Identify which cell holds the provided text, then report its (X, Y) central coordinate. 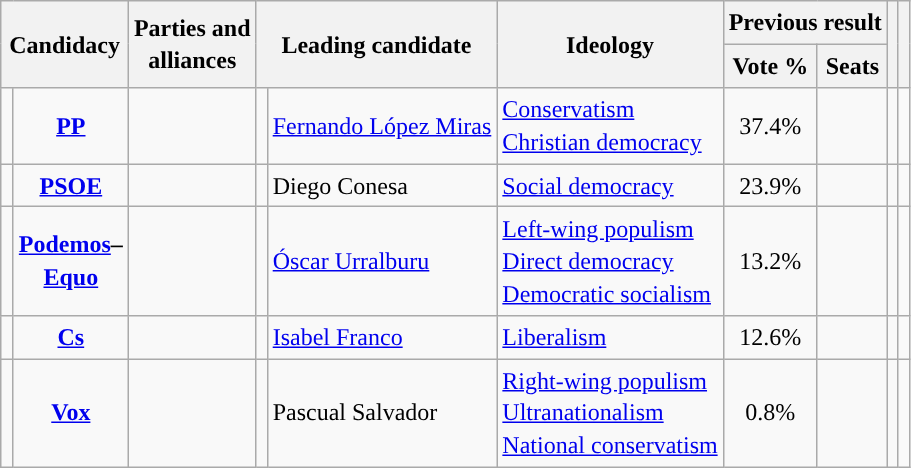
Parties andalliances (192, 44)
Previous result (805, 22)
Leading candidate (376, 44)
Vote % (770, 66)
0.8% (770, 413)
Right-wing populismUltranationalismNational conservatism (610, 413)
37.4% (770, 126)
12.6% (770, 336)
Pascual Salvador (382, 413)
13.2% (770, 261)
Cs (70, 336)
PSOE (70, 186)
ConservatismChristian democracy (610, 126)
Isabel Franco (382, 336)
Seats (852, 66)
Ideology (610, 44)
Candidacy (65, 44)
PP (70, 126)
Óscar Urralburu (382, 261)
Podemos–Equo (70, 261)
23.9% (770, 186)
Diego Conesa (382, 186)
Social democracy (610, 186)
Vox (70, 413)
Fernando López Miras (382, 126)
Left-wing populismDirect democracyDemocratic socialism (610, 261)
Liberalism (610, 336)
